Return [X, Y] of the center of cell containing provided text 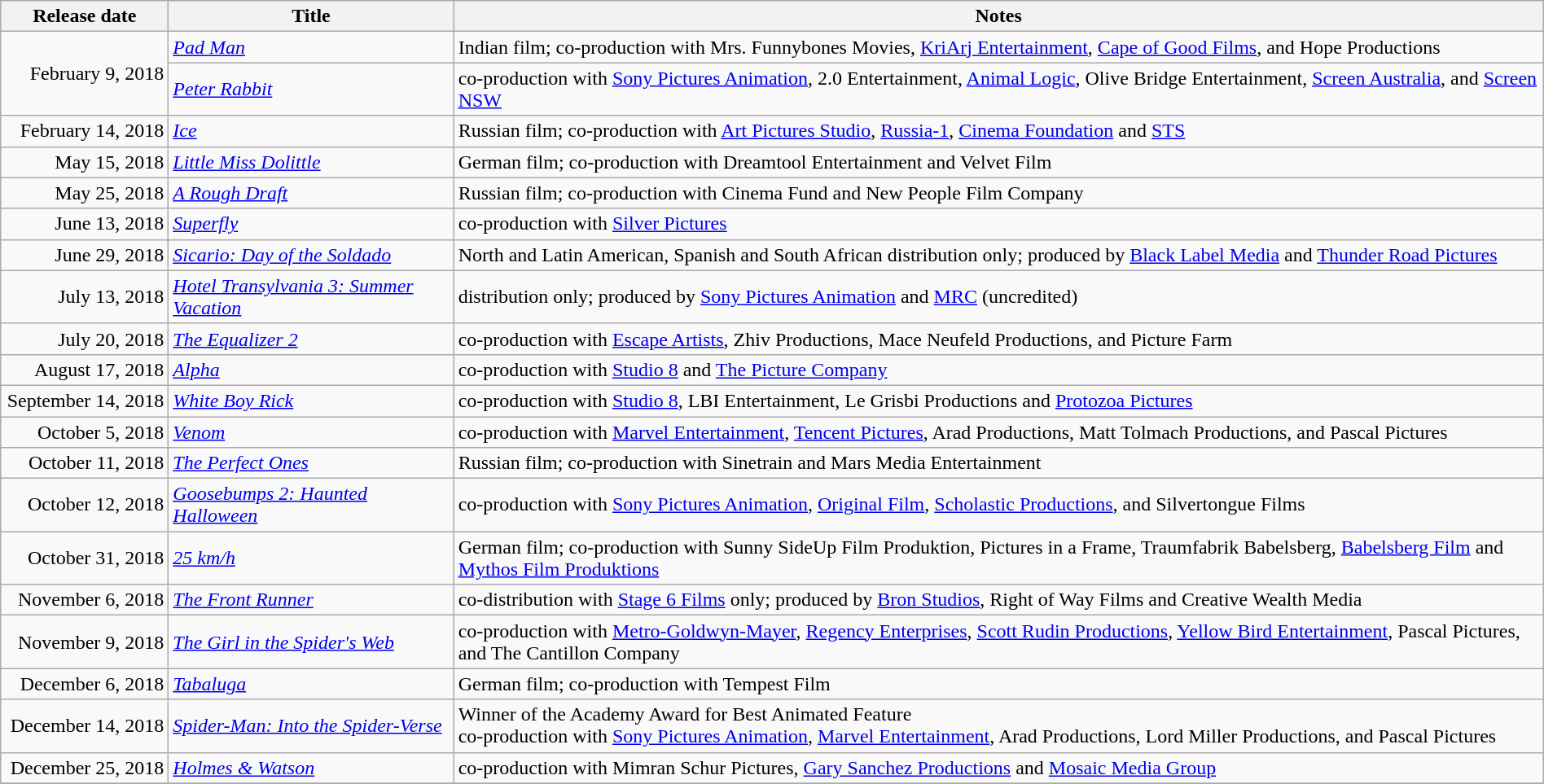
A Rough Draft [311, 193]
September 14, 2018 [85, 401]
The Perfect Ones [311, 463]
October 31, 2018 [85, 558]
July 20, 2018 [85, 339]
co-production with Studio 8 and The Picture Company [998, 370]
co-production with Studio 8, LBI Entertainment, Le Grisbi Productions and Protozoa Pictures [998, 401]
Tabaluga [311, 684]
German film; co-production with Tempest Film [998, 684]
Superfly [311, 224]
co-production with Silver Pictures [998, 224]
co-production with Sony Pictures Animation, 2.0 Entertainment, Animal Logic, Olive Bridge Entertainment, Screen Australia, and Screen NSW [998, 90]
Ice [311, 131]
distribution only; produced by Sony Pictures Animation and MRC (uncredited) [998, 296]
25 km/h [311, 558]
October 12, 2018 [85, 505]
June 13, 2018 [85, 224]
White Boy Rick [311, 401]
Title [311, 16]
co-production with Sony Pictures Animation, Original Film, Scholastic Productions, and Silvertongue Films [998, 505]
Holmes & Watson [311, 768]
co-production with Marvel Entertainment, Tencent Pictures, Arad Productions, Matt Tolmach Productions, and Pascal Pictures [998, 432]
November 6, 2018 [85, 600]
December 25, 2018 [85, 768]
October 5, 2018 [85, 432]
Russian film; co-production with Sinetrain and Mars Media Entertainment [998, 463]
Hotel Transylvania 3: Summer Vacation [311, 296]
The Equalizer 2 [311, 339]
Goosebumps 2: Haunted Halloween [311, 505]
Indian film; co-production with Mrs. Funnybones Movies, KriArj Entertainment, Cape of Good Films, and Hope Productions [998, 47]
May 25, 2018 [85, 193]
German film; co-production with Dreamtool Entertainment and Velvet Film [998, 162]
Spider-Man: Into the Spider-Verse [311, 726]
Russian film; co-production with Cinema Fund and New People Film Company [998, 193]
The Front Runner [311, 600]
Pad Man [311, 47]
The Girl in the Spider's Web [311, 642]
Venom [311, 432]
Peter Rabbit [311, 90]
July 13, 2018 [85, 296]
August 17, 2018 [85, 370]
Little Miss Dolittle [311, 162]
June 29, 2018 [85, 255]
February 14, 2018 [85, 131]
May 15, 2018 [85, 162]
Alpha [311, 370]
North and Latin American, Spanish and South African distribution only; produced by Black Label Media and Thunder Road Pictures [998, 255]
December 14, 2018 [85, 726]
Russian film; co-production with Art Pictures Studio, Russia-1, Cinema Foundation and STS [998, 131]
Sicario: Day of the Soldado [311, 255]
co-production with Escape Artists, Zhiv Productions, Mace Neufeld Productions, and Picture Farm [998, 339]
Notes [998, 16]
November 9, 2018 [85, 642]
October 11, 2018 [85, 463]
co-distribution with Stage 6 Films only; produced by Bron Studios, Right of Way Films and Creative Wealth Media [998, 600]
co-production with Mimran Schur Pictures, Gary Sanchez Productions and Mosaic Media Group [998, 768]
Release date [85, 16]
February 9, 2018 [85, 73]
December 6, 2018 [85, 684]
